For the text-containing cell, return its midpoint in (X, Y) coordinate format. 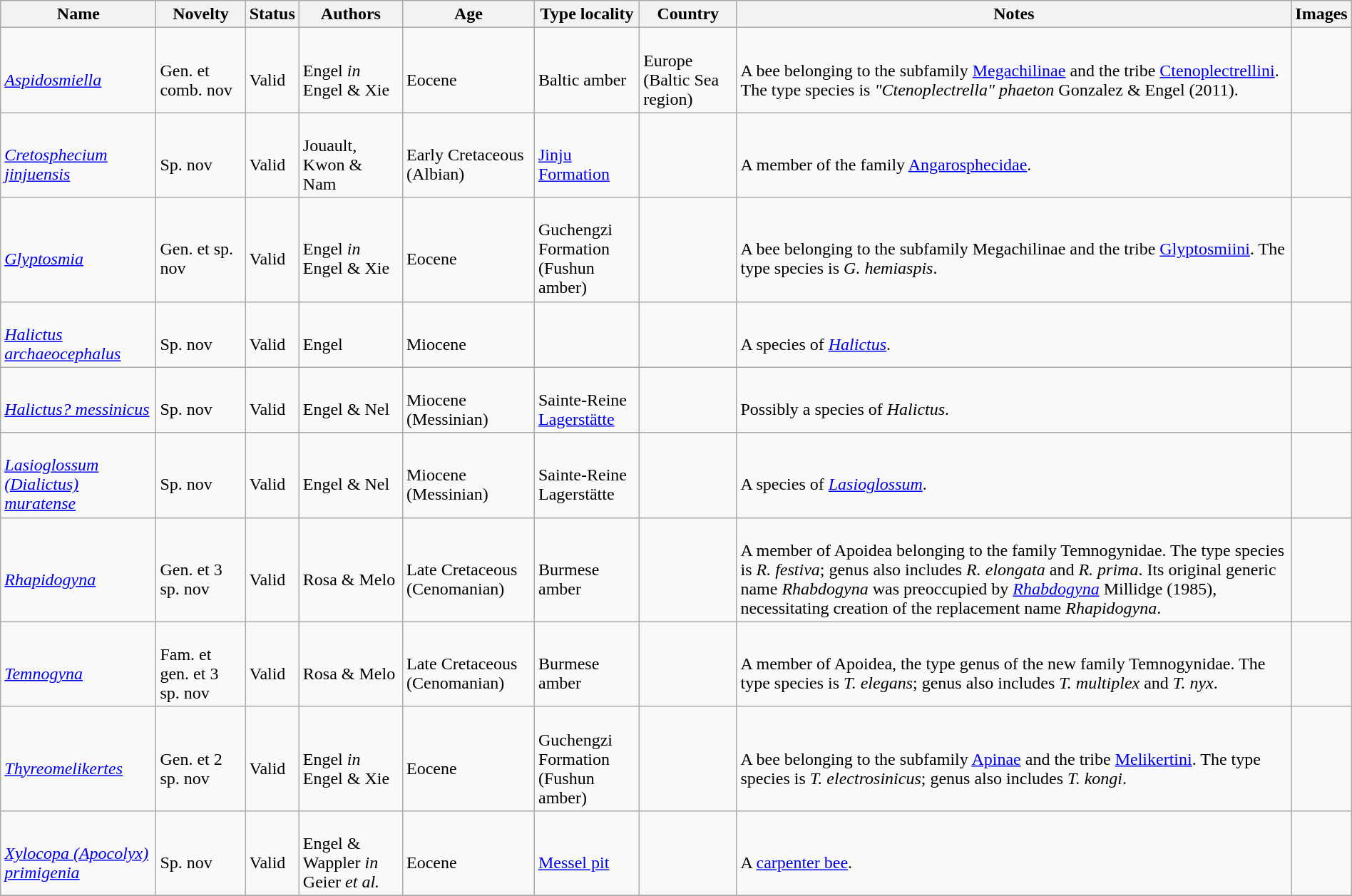
Engel & Wappler in Geier et al. (351, 853)
Country (688, 14)
Glyptosmia (78, 249)
Aspidosmiella (78, 70)
Xylocopa (Apocolyx) primigenia (78, 853)
A member of Apoidea, the type genus of the new family Temnogynidae. The type species is T. elegans; genus also includes T. multiplex and T. nyx. (1014, 664)
Cretosphecium jinjuensis (78, 155)
Possibly a species of Halictus. (1014, 400)
Early Cretaceous (Albian) (468, 155)
Messel pit (586, 853)
A bee belonging to the subfamily Apinae and the tribe Melikertini. The type species is T. electrosinicus; genus also includes T. kongi. (1014, 758)
Notes (1014, 14)
Engel (351, 334)
Authors (351, 14)
Type locality (586, 14)
Jouault, Kwon & Nam (351, 155)
Novelty (201, 14)
Status (272, 14)
Europe (Baltic Sea region) (688, 70)
Gen. et comb. nov (201, 70)
A member of the family Angarosphecidae. (1014, 155)
Gen. et 2 sp. nov (201, 758)
A bee belonging to the subfamily Megachilinae and the tribe Ctenoplectrellini. The type species is "Ctenoplectrella" phaeton Gonzalez & Engel (2011). (1014, 70)
Gen. et 3 sp. nov (201, 570)
A species of Halictus. (1014, 334)
Miocene (468, 334)
A bee belonging to the subfamily Megachilinae and the tribe Glyptosmiini. The type species is G. hemiaspis. (1014, 249)
Thyreomelikertes (78, 758)
Halictus? messinicus (78, 400)
Halictus archaeocephalus (78, 334)
Name (78, 14)
Baltic amber (586, 70)
Temnogyna (78, 664)
A species of Lasioglossum. (1014, 475)
Fam. et gen. et 3 sp. nov (201, 664)
Images (1321, 14)
A carpenter bee. (1014, 853)
Jinju Formation (586, 155)
Gen. et sp. nov (201, 249)
Rhapidogyna (78, 570)
Age (468, 14)
Lasioglossum (Dialictus) muratense (78, 475)
